Capture the cell that displays the provided text and extract its [x, y] central coordinate. 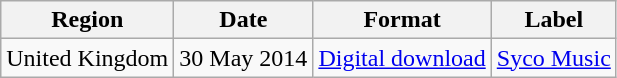
30 May 2014 [244, 58]
Date [244, 20]
Label [554, 20]
Digital download [402, 58]
Syco Music [554, 58]
Format [402, 20]
United Kingdom [88, 58]
Region [88, 20]
